Scan for the cell matching the given text and deliver its [X, Y] coordinate at center. 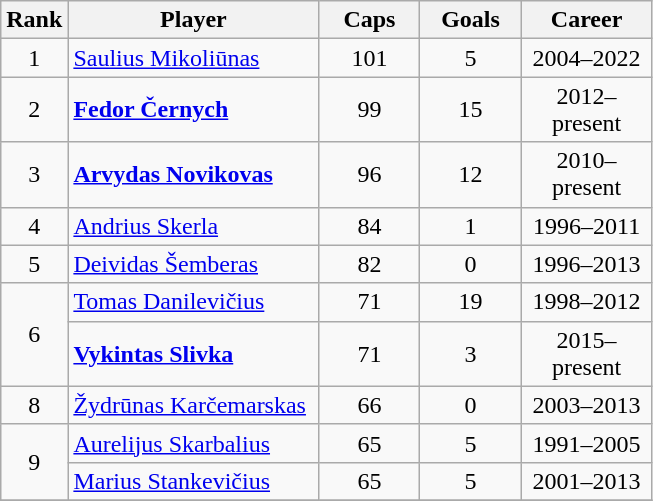
4 [34, 226]
8 [34, 405]
Vykintas Slivka [194, 354]
2012–present [586, 110]
Marius Stankevičius [194, 481]
2010–present [586, 174]
6 [34, 334]
1996–2013 [586, 264]
Rank [34, 20]
1998–2012 [586, 302]
15 [470, 110]
Deividas Šemberas [194, 264]
2001–2013 [586, 481]
Career [586, 20]
Goals [470, 20]
12 [470, 174]
9 [34, 462]
Aurelijus Skarbalius [194, 443]
82 [370, 264]
Arvydas Novikovas [194, 174]
101 [370, 58]
96 [370, 174]
Žydrūnas Karčemarskas [194, 405]
84 [370, 226]
2 [34, 110]
Fedor Černych [194, 110]
2004–2022 [586, 58]
Caps [370, 20]
66 [370, 405]
2003–2013 [586, 405]
1996–2011 [586, 226]
Tomas Danilevičius [194, 302]
2015–present [586, 354]
Player [194, 20]
19 [470, 302]
Saulius Mikoliūnas [194, 58]
99 [370, 110]
Andrius Skerla [194, 226]
1991–2005 [586, 443]
